Locate the cell with the specified text and output its [x, y] center coordinate. 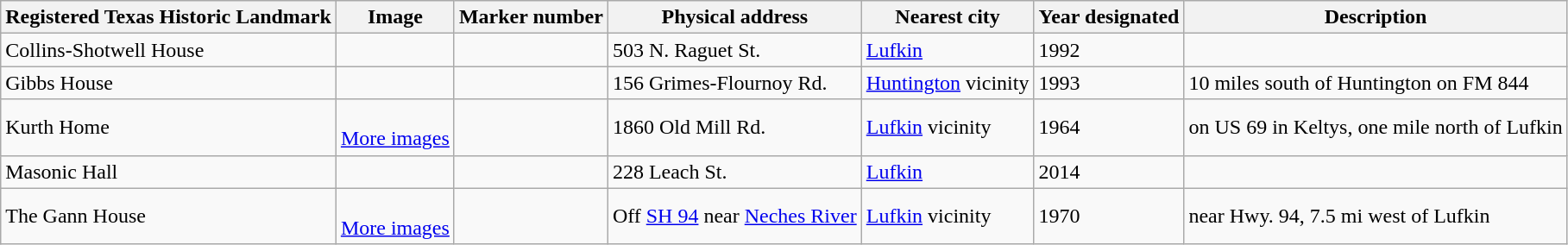
Image [395, 17]
10 miles south of Huntington on FM 844 [1376, 83]
on US 69 in Keltys, one mile north of Lufkin [1376, 128]
Masonic Hall [169, 172]
Registered Texas Historic Landmark [169, 17]
Gibbs House [169, 83]
228 Leach St. [734, 172]
Description [1376, 17]
Year designated [1109, 17]
1992 [1109, 50]
Physical address [734, 17]
503 N. Raguet St. [734, 50]
Off SH 94 near Neches River [734, 216]
Huntington vicinity [948, 83]
The Gann House [169, 216]
near Hwy. 94, 7.5 mi west of Lufkin [1376, 216]
156 Grimes-Flournoy Rd. [734, 83]
1860 Old Mill Rd. [734, 128]
1993 [1109, 83]
Nearest city [948, 17]
Collins-Shotwell House [169, 50]
1964 [1109, 128]
Marker number [531, 17]
1970 [1109, 216]
Kurth Home [169, 128]
2014 [1109, 172]
